Find where the given text appears and provide that cell's center as (x, y) coordinate. 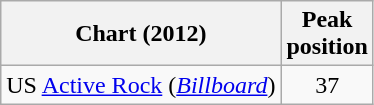
Peak position (327, 34)
Chart (2012) (141, 34)
US Active Rock (Billboard) (141, 85)
37 (327, 85)
